Pinpoint the cell where the given text exists, returning its (X, Y) midpoint coordinate. 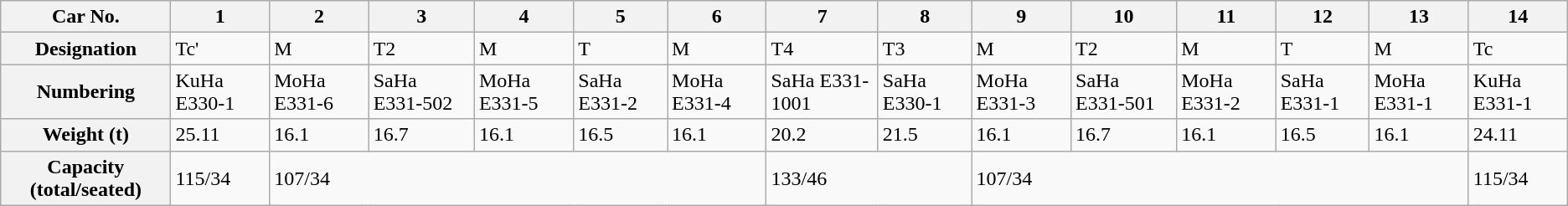
12 (1323, 17)
10 (1124, 17)
Designation (85, 49)
25.11 (220, 135)
11 (1226, 17)
20.2 (823, 135)
MoHa E331-1 (1419, 92)
7 (823, 17)
KuHa E331-1 (1518, 92)
SaHa E331-1001 (823, 92)
24.11 (1518, 135)
2 (319, 17)
MoHa E331-2 (1226, 92)
Capacity (total/seated) (85, 178)
SaHa E330-1 (925, 92)
Numbering (85, 92)
SaHa E331-2 (621, 92)
21.5 (925, 135)
T4 (823, 49)
MoHa E331-5 (524, 92)
9 (1021, 17)
4 (524, 17)
MoHa E331-4 (717, 92)
1 (220, 17)
3 (421, 17)
KuHa E330-1 (220, 92)
8 (925, 17)
SaHa E331-1 (1323, 92)
13 (1419, 17)
Tc (1518, 49)
SaHa E331-501 (1124, 92)
14 (1518, 17)
MoHa E331-3 (1021, 92)
Car No. (85, 17)
5 (621, 17)
Tc' (220, 49)
SaHa E331-502 (421, 92)
6 (717, 17)
133/46 (869, 178)
Weight (t) (85, 135)
T3 (925, 49)
MoHa E331-6 (319, 92)
